Provide the [x, y] coordinate of the cell's center where the given text is located.  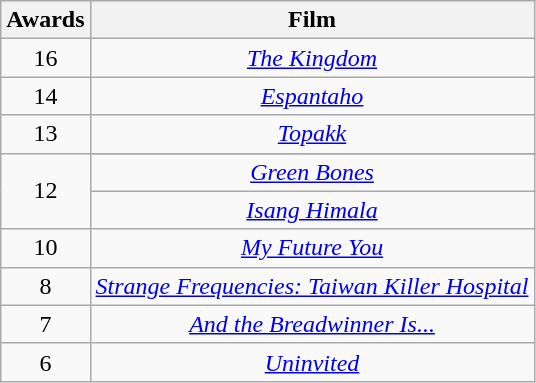
13 [46, 134]
And the Breadwinner Is... [312, 324]
My Future You [312, 248]
Strange Frequencies: Taiwan Killer Hospital [312, 286]
Awards [46, 20]
Espantaho [312, 96]
Topakk [312, 134]
8 [46, 286]
12 [46, 191]
Green Bones [312, 172]
7 [46, 324]
Isang Himala [312, 210]
10 [46, 248]
Film [312, 20]
6 [46, 362]
16 [46, 58]
The Kingdom [312, 58]
Uninvited [312, 362]
14 [46, 96]
